Return the (x, y) coordinate for the center point of the cell that contains the specified text.  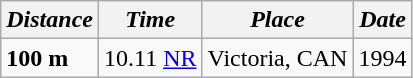
Date (382, 20)
10.11 NR (150, 58)
Distance (50, 20)
Victoria, CAN (278, 58)
1994 (382, 58)
100 m (50, 58)
Place (278, 20)
Time (150, 20)
